Search for the cell housing the specified text and yield its [X, Y] center coordinate. 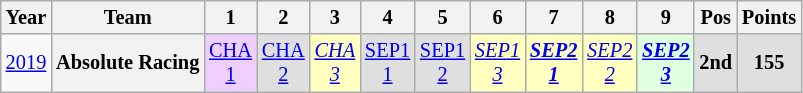
SEP11 [388, 63]
CHA3 [335, 63]
Points [769, 17]
8 [610, 17]
Pos [716, 17]
1 [230, 17]
9 [666, 17]
7 [554, 17]
Year [26, 17]
3 [335, 17]
SEP23 [666, 63]
4 [388, 17]
6 [498, 17]
2 [284, 17]
155 [769, 63]
Absolute Racing [128, 63]
2nd [716, 63]
5 [442, 17]
2019 [26, 63]
Team [128, 17]
SEP21 [554, 63]
SEP12 [442, 63]
SEP13 [498, 63]
CHA1 [230, 63]
SEP22 [610, 63]
CHA2 [284, 63]
